Scan for the cell matching the given text and deliver its [X, Y] coordinate at center. 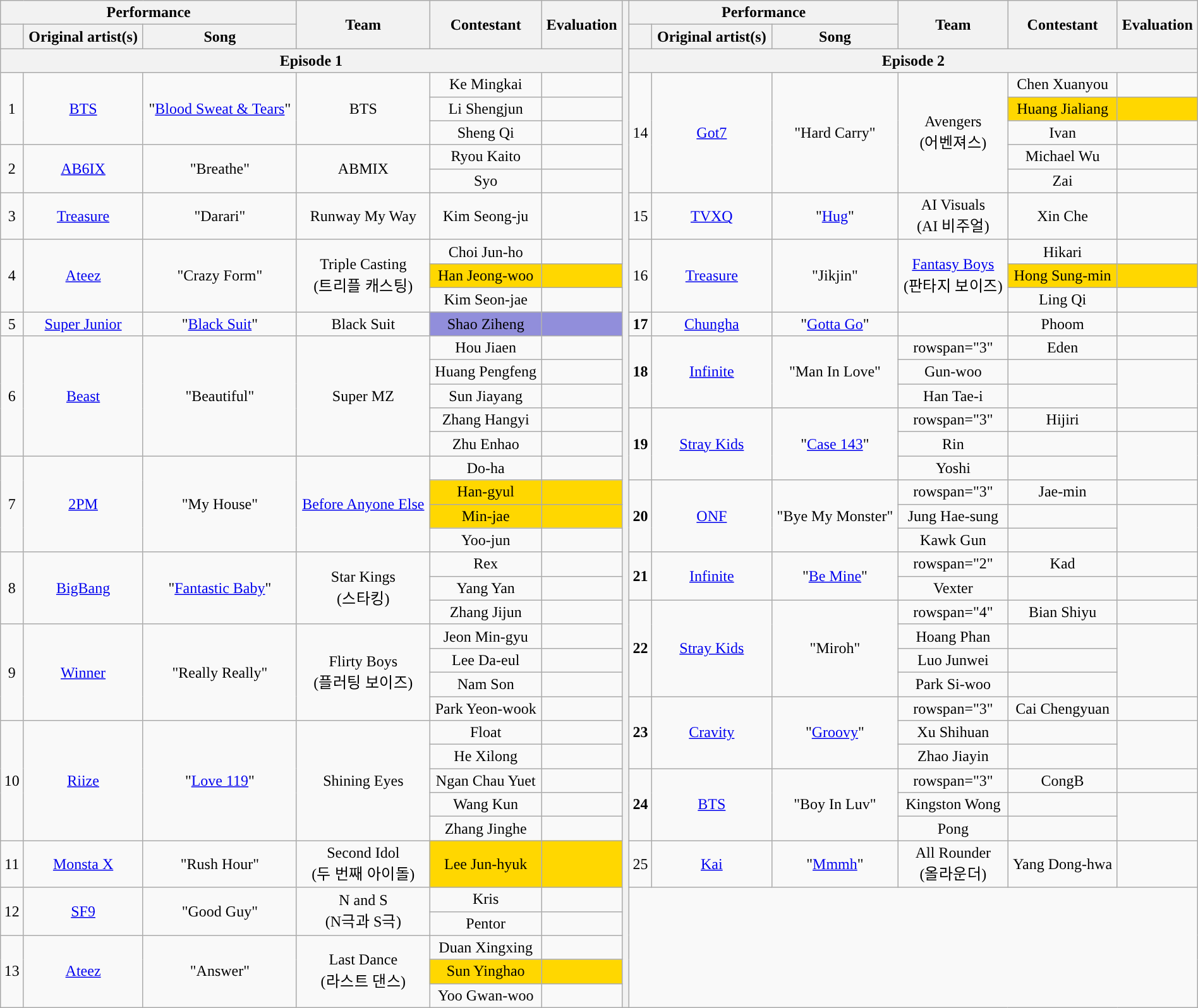
Ivan [1063, 133]
Star Kings (스타킹) [363, 588]
Pentor [485, 923]
Sheng Qi [485, 133]
1 [12, 109]
2 [12, 169]
"Groovy" [835, 732]
AB6IX [83, 169]
Li Shengjun [485, 109]
Got7 [711, 133]
"Crazy Form" [220, 275]
"Man In Love" [835, 372]
7 [12, 504]
"Case 143" [835, 444]
Zhu Enhao [485, 444]
Flirty Boys (플러팅 보이즈) [363, 672]
Avengers (어벤져스) [953, 133]
Min-jae [485, 516]
18 [641, 372]
"Really Really" [220, 672]
"Miroh" [835, 648]
Yoo Gwan-woo [485, 995]
16 [641, 275]
Chungha [711, 324]
Lee Jun-hyuk [485, 864]
Park Si-woo [953, 684]
Kim Seong-ju [485, 216]
Cravity [711, 732]
Zhao Jiayin [953, 757]
Kris [485, 899]
Second Idol (두 번째 아이돌) [363, 864]
Lee Da-eul [485, 660]
Kim Seon-jae [485, 299]
Runway My Way [363, 216]
20 [641, 516]
12 [12, 911]
"Gotta Go" [835, 324]
"Rush Hour" [220, 864]
Han Jeong-woo [485, 275]
Ling Qi [1063, 299]
Bian Shiyu [1063, 612]
14 [641, 133]
Fantasy Boys (판타지 보이즈) [953, 275]
TVXQ [711, 216]
Monsta X [83, 864]
ABMIX [363, 169]
Hijiri [1063, 420]
Kad [1063, 564]
Super Junior [83, 324]
BigBang [83, 588]
Yoo-jun [485, 540]
"Beautiful" [220, 396]
He Xilong [485, 757]
"Love 119" [220, 781]
Before Anyone Else [363, 504]
Hikari [1063, 251]
Zhang Jinghe [485, 829]
Jae-min [1063, 492]
Last Dance (라스트 댄스) [363, 971]
Han Tae-i [953, 396]
23 [641, 732]
9 [12, 672]
Beast [83, 396]
Rin [953, 444]
3 [12, 216]
Yoshi [953, 468]
ONF [711, 516]
4 [12, 275]
Hoang Phan [953, 636]
Zai [1063, 181]
"Answer" [220, 971]
Luo Junwei [953, 660]
rowspan="2" [953, 564]
"Bye My Monster" [835, 516]
Choi Jun-ho [485, 251]
Float [485, 733]
Ke Mingkai [485, 85]
11 [12, 864]
Duan Xingxing [485, 947]
Michael Wu [1063, 157]
All Rounder (올라운더) [953, 864]
Hong Sung-min [1063, 275]
25 [641, 864]
"Blood Sweat & Tears" [220, 109]
2PM [83, 504]
Black Suit [363, 324]
Chen Xuanyou [1063, 85]
Shining Eyes [363, 781]
AI Visuals (AI 비주얼) [953, 216]
Shao Ziheng [485, 324]
Xu Shihuan [953, 733]
Winner [83, 672]
13 [12, 971]
Kai [711, 864]
"Darari" [220, 216]
17 [641, 324]
Hou Jiaen [485, 348]
Super MZ [363, 396]
rowspan="4" [953, 612]
Kingston Wong [953, 805]
Phoom [1063, 324]
Pong [953, 829]
5 [12, 324]
"Good Guy" [220, 911]
"Jikjin" [835, 275]
Jung Hae-sung [953, 516]
"My House" [220, 504]
CongB [1063, 781]
Kawk Gun [953, 540]
Wang Kun [485, 805]
Han-gyul [485, 492]
22 [641, 648]
Cai Chengyuan [1063, 708]
Sun Jiayang [485, 396]
"Breathe" [220, 169]
Vexter [953, 588]
Huang Jialiang [1063, 109]
"Be Mine" [835, 576]
Riize [83, 781]
Episode 1 [311, 61]
Zhang Hangyi [485, 420]
Rex [485, 564]
Ryou Kaito [485, 157]
Zhang Jijun [485, 612]
"Hug" [835, 216]
Jeon Min-gyu [485, 636]
Ngan Chau Yuet [485, 781]
"Boy In Luv" [835, 805]
"Black Suit" [220, 324]
Sun Yinghao [485, 971]
SF9 [83, 911]
Episode 2 [914, 61]
"Fantastic Baby" [220, 588]
15 [641, 216]
"Hard Carry" [835, 133]
Gun-woo [953, 372]
21 [641, 576]
8 [12, 588]
Yang Dong-hwa [1063, 864]
19 [641, 444]
Xin Che [1063, 216]
Eden [1063, 348]
N and S (N극과 S극) [363, 911]
Nam Son [485, 684]
Do-ha [485, 468]
6 [12, 396]
Park Yeon-wook [485, 708]
Syo [485, 181]
Huang Pengfeng [485, 372]
Triple Casting (트리플 캐스팅) [363, 275]
Yang Yan [485, 588]
10 [12, 781]
"Mmmh" [835, 864]
24 [641, 805]
